Detect which cell encompasses the target text, then output its (X, Y) center coordinate. 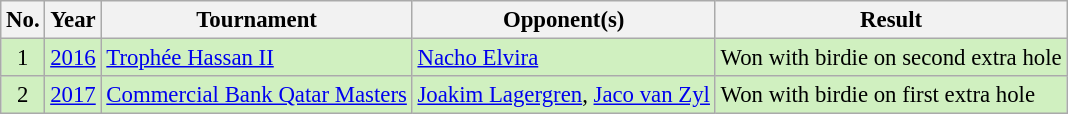
No. (23, 20)
2016 (73, 58)
Trophée Hassan II (256, 58)
Joakim Lagergren, Jaco van Zyl (564, 95)
Year (73, 20)
2 (23, 95)
1 (23, 58)
Tournament (256, 20)
Won with birdie on first extra hole (891, 95)
Won with birdie on second extra hole (891, 58)
Result (891, 20)
2017 (73, 95)
Commercial Bank Qatar Masters (256, 95)
Nacho Elvira (564, 58)
Opponent(s) (564, 20)
